Determine the (x, y) coordinate at the center of the cell enclosing the given text.  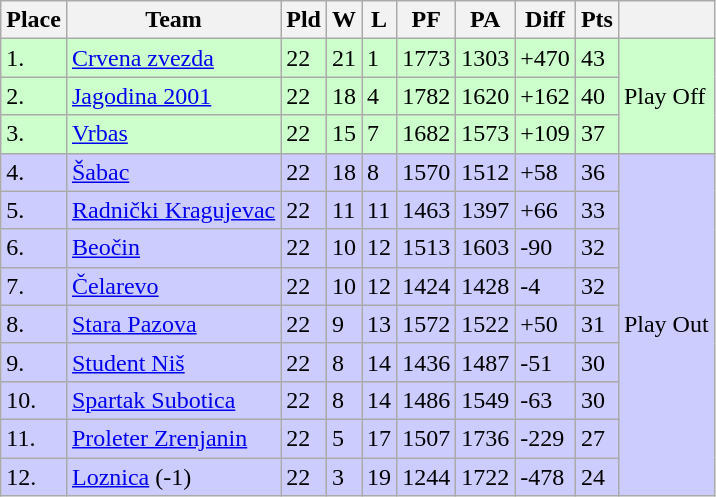
+109 (546, 134)
11. (34, 438)
24 (596, 477)
4. (34, 172)
Čelarevo (173, 286)
1603 (486, 248)
1397 (486, 210)
W (344, 20)
1487 (486, 362)
Šabac (173, 172)
36 (596, 172)
27 (596, 438)
7 (380, 134)
1507 (426, 438)
1463 (426, 210)
Proleter Zrenjanin (173, 438)
Play Off (666, 96)
Stara Pazova (173, 324)
+162 (546, 96)
5 (344, 438)
1549 (486, 400)
-4 (546, 286)
Student Niš (173, 362)
1573 (486, 134)
-478 (546, 477)
Play Out (666, 324)
1512 (486, 172)
9. (34, 362)
1303 (486, 58)
Beočin (173, 248)
Radnički Kragujevac (173, 210)
1 (380, 58)
Jagodina 2001 (173, 96)
Team (173, 20)
Loznica (-1) (173, 477)
Pld (304, 20)
+66 (546, 210)
15 (344, 134)
1. (34, 58)
1782 (426, 96)
2. (34, 96)
1773 (426, 58)
1570 (426, 172)
1722 (486, 477)
Place (34, 20)
-51 (546, 362)
Vrbas (173, 134)
43 (596, 58)
1244 (426, 477)
4 (380, 96)
Diff (546, 20)
1736 (486, 438)
3 (344, 477)
8. (34, 324)
-63 (546, 400)
1486 (426, 400)
1424 (426, 286)
1522 (486, 324)
1436 (426, 362)
+58 (546, 172)
17 (380, 438)
-229 (546, 438)
1513 (426, 248)
6. (34, 248)
19 (380, 477)
10. (34, 400)
1682 (426, 134)
Pts (596, 20)
1620 (486, 96)
21 (344, 58)
5. (34, 210)
9 (344, 324)
12. (34, 477)
PF (426, 20)
31 (596, 324)
1428 (486, 286)
-90 (546, 248)
7. (34, 286)
Crvena zvezda (173, 58)
+50 (546, 324)
L (380, 20)
37 (596, 134)
1572 (426, 324)
40 (596, 96)
+470 (546, 58)
Spartak Subotica (173, 400)
PA (486, 20)
3. (34, 134)
13 (380, 324)
33 (596, 210)
